Output the (x, y) coordinate of the center of the cell containing the given text.  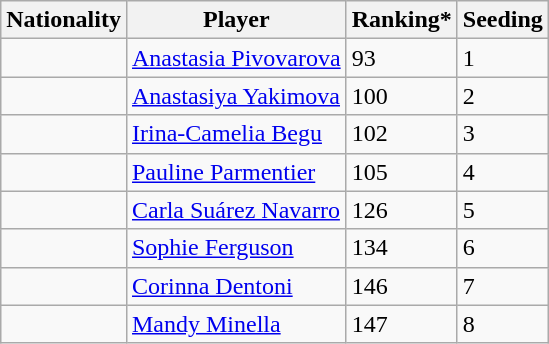
146 (402, 286)
Sophie Ferguson (236, 248)
126 (402, 210)
Corinna Dentoni (236, 286)
3 (502, 134)
6 (502, 248)
5 (502, 210)
93 (402, 58)
Seeding (502, 20)
Mandy Minella (236, 324)
1 (502, 58)
Anastasia Pivovarova (236, 58)
7 (502, 286)
Anastasiya Yakimova (236, 96)
2 (502, 96)
102 (402, 134)
Ranking* (402, 20)
105 (402, 172)
147 (402, 324)
Carla Suárez Navarro (236, 210)
100 (402, 96)
4 (502, 172)
Irina-Camelia Begu (236, 134)
Player (236, 20)
134 (402, 248)
Nationality (64, 20)
Pauline Parmentier (236, 172)
8 (502, 324)
